Output the [x, y] coordinate of the center of the cell containing the given text.  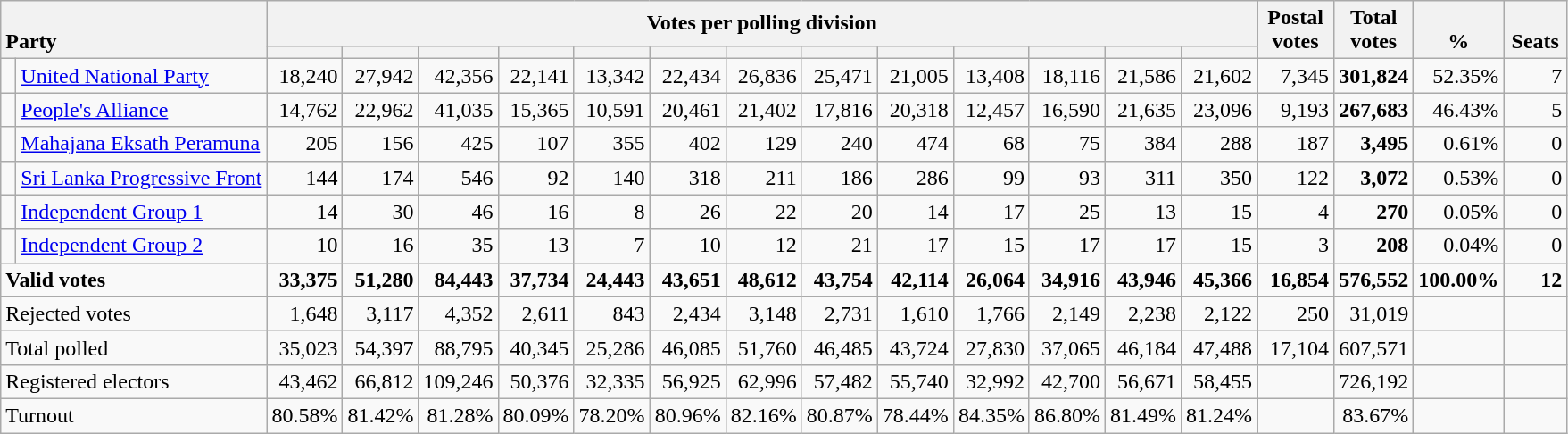
34,916 [1067, 280]
Turnout [134, 415]
286 [916, 178]
86.80% [1067, 415]
301,824 [1374, 76]
81.24% [1219, 415]
576,552 [1374, 280]
2,731 [839, 313]
57,482 [839, 381]
75 [1067, 144]
35,023 [305, 347]
43,651 [687, 280]
7,345 [1296, 76]
144 [305, 178]
15,365 [535, 110]
16,854 [1296, 280]
140 [612, 178]
43,754 [839, 280]
35 [459, 246]
205 [305, 144]
80.96% [687, 415]
32,992 [991, 381]
17,104 [1296, 347]
42,114 [916, 280]
311 [1142, 178]
211 [764, 178]
240 [839, 144]
174 [380, 178]
Party [134, 30]
355 [612, 144]
Total votes [1374, 30]
21,586 [1142, 76]
56,671 [1142, 381]
18,116 [1067, 76]
288 [1219, 144]
843 [612, 313]
43,462 [305, 381]
Postalvotes [1296, 30]
46,184 [1142, 347]
45,366 [1219, 280]
270 [1374, 212]
Rejected votes [134, 313]
8 [612, 212]
48,612 [764, 280]
17,816 [839, 110]
51,760 [764, 347]
22,141 [535, 76]
58,455 [1219, 381]
1,766 [991, 313]
43,724 [916, 347]
50,376 [535, 381]
37,065 [1067, 347]
92 [535, 178]
21,402 [764, 110]
82.16% [764, 415]
46 [459, 212]
546 [459, 178]
United National Party [141, 76]
Seats [1535, 30]
25 [1067, 212]
83.67% [1374, 415]
425 [459, 144]
21,602 [1219, 76]
Mahajana Eksath Peramuna [141, 144]
100.00% [1458, 280]
84,443 [459, 280]
88,795 [459, 347]
81.28% [459, 415]
51,280 [380, 280]
2,122 [1219, 313]
21,005 [916, 76]
318 [687, 178]
46,485 [839, 347]
208 [1374, 246]
250 [1296, 313]
93 [1067, 178]
12,457 [991, 110]
2,149 [1067, 313]
9,193 [1296, 110]
13,342 [612, 76]
47,488 [1219, 347]
26,836 [764, 76]
1,610 [916, 313]
68 [991, 144]
267,683 [1374, 110]
2,238 [1142, 313]
3,495 [1374, 144]
Registered electors [134, 381]
18,240 [305, 76]
42,356 [459, 76]
0.04% [1458, 246]
Valid votes [134, 280]
32,335 [612, 381]
27,942 [380, 76]
80.09% [535, 415]
81.49% [1142, 415]
384 [1142, 144]
22,434 [687, 76]
21,635 [1142, 110]
33,375 [305, 280]
20,318 [916, 110]
0.61% [1458, 144]
54,397 [380, 347]
25,471 [839, 76]
99 [991, 178]
80.58% [305, 415]
107 [535, 144]
607,571 [1374, 347]
46,085 [687, 347]
186 [839, 178]
23,096 [1219, 110]
81.42% [380, 415]
122 [1296, 178]
Independent Group 1 [141, 212]
84.35% [991, 415]
14,762 [305, 110]
3,072 [1374, 178]
43,946 [1142, 280]
726,192 [1374, 381]
20,461 [687, 110]
3 [1296, 246]
Total polled [134, 347]
Sri Lanka Progressive Front [141, 178]
41,035 [459, 110]
78.20% [612, 415]
78.44% [916, 415]
31,019 [1374, 313]
37,734 [535, 280]
129 [764, 144]
56,925 [687, 381]
0.05% [1458, 212]
0.53% [1458, 178]
% [1458, 30]
24,443 [612, 280]
26,064 [991, 280]
62,996 [764, 381]
3,148 [764, 313]
52.35% [1458, 76]
156 [380, 144]
2,611 [535, 313]
402 [687, 144]
55,740 [916, 381]
40,345 [535, 347]
26 [687, 212]
30 [380, 212]
5 [1535, 110]
187 [1296, 144]
4,352 [459, 313]
21 [839, 246]
13,408 [991, 76]
42,700 [1067, 381]
10,591 [612, 110]
2,434 [687, 313]
350 [1219, 178]
22 [764, 212]
Votes per polling division [762, 23]
80.87% [839, 415]
1,648 [305, 313]
20 [839, 212]
4 [1296, 212]
109,246 [459, 381]
Independent Group 2 [141, 246]
66,812 [380, 381]
474 [916, 144]
25,286 [612, 347]
16,590 [1067, 110]
People's Alliance [141, 110]
27,830 [991, 347]
3,117 [380, 313]
46.43% [1458, 110]
22,962 [380, 110]
